Search for the cell housing the specified text and yield its [x, y] center coordinate. 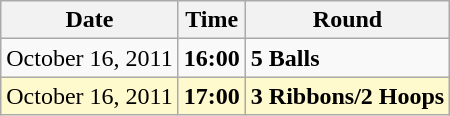
5 Balls [347, 58]
Time [212, 20]
3 Ribbons/2 Hoops [347, 96]
16:00 [212, 58]
Date [90, 20]
17:00 [212, 96]
Round [347, 20]
